For the text-containing cell, return its midpoint in [X, Y] coordinate format. 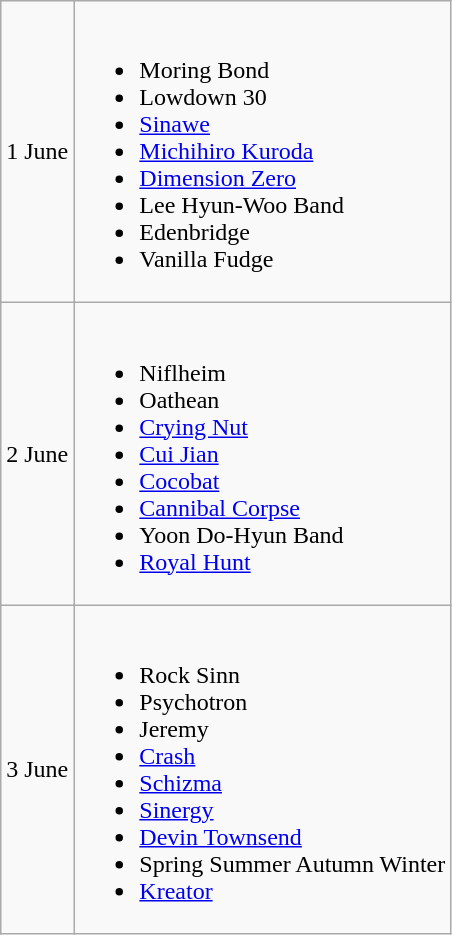
1 June [38, 152]
Niflheim Oathean Crying Nut Cui Jian Cocobat Cannibal Corpse Yoon Do-Hyun Band Royal Hunt [262, 454]
3 June [38, 770]
Rock Sinn Psychotron Jeremy Crash Schizma Sinergy Devin Townsend Spring Summer Autumn Winter Kreator [262, 770]
2 June [38, 454]
Moring Bond Lowdown 30 Sinawe Michihiro Kuroda Dimension Zero Lee Hyun-Woo Band Edenbridge Vanilla Fudge [262, 152]
